Output the (X, Y) coordinate of the center of the cell containing the given text.  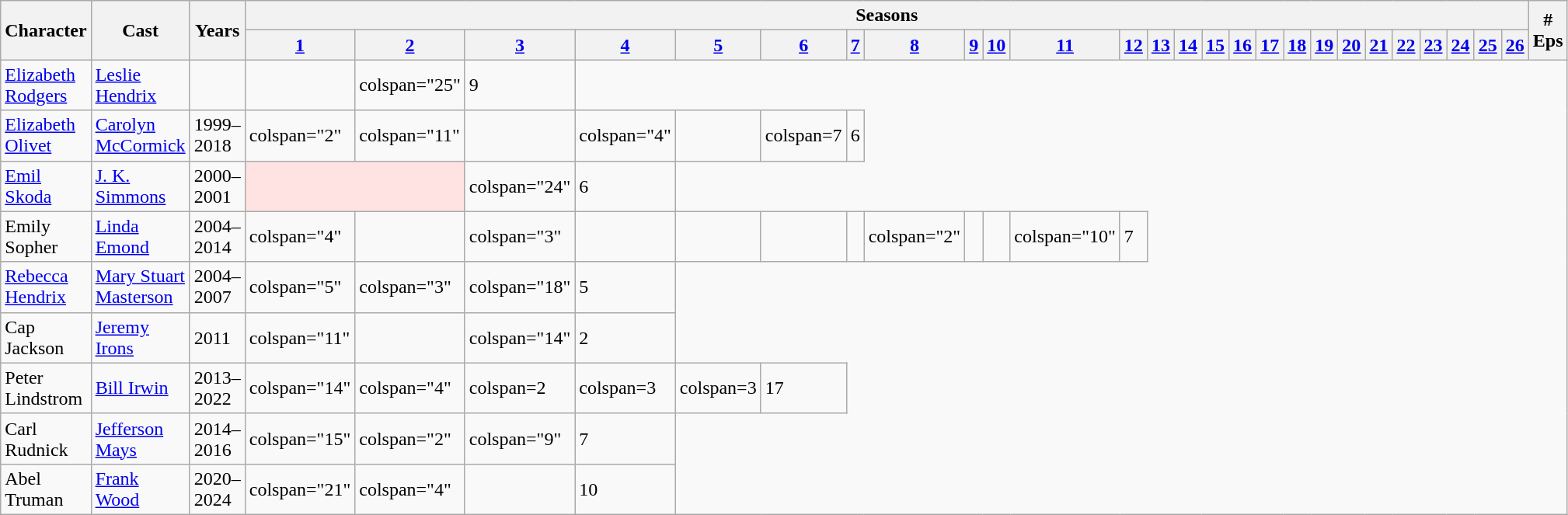
2020–2024 (218, 489)
colspan="9" (520, 438)
Carl Rudnick (46, 438)
Elizabeth Olivet (46, 135)
18 (1298, 45)
Cast (140, 30)
Carolyn McCormick (140, 135)
2014–2016 (218, 438)
12 (1133, 45)
Bill Irwin (140, 388)
Years (218, 30)
# Eps (1548, 30)
colspan="5" (300, 287)
23 (1433, 45)
colspan="15" (300, 438)
4 (625, 45)
Seasons (887, 16)
Leslie Hendrix (140, 85)
Emily Sopher (46, 236)
20 (1352, 45)
colspan="25" (410, 85)
15 (1215, 45)
2011 (218, 337)
colspan="21" (300, 489)
Jeremy Irons (140, 337)
16 (1243, 45)
colspan=2 (520, 388)
26 (1515, 45)
3 (520, 45)
Frank Wood (140, 489)
Cap Jackson (46, 337)
Peter Lindstrom (46, 388)
J. K. Simmons (140, 186)
19 (1324, 45)
colspan="18" (520, 287)
8 (915, 45)
Abel Truman (46, 489)
Character (46, 30)
2000–2001 (218, 186)
2004–2007 (218, 287)
21 (1378, 45)
22 (1406, 45)
Emil Skoda (46, 186)
Jefferson Mays (140, 438)
1 (300, 45)
1999–2018 (218, 135)
14 (1187, 45)
Mary Stuart Masterson (140, 287)
colspan="10" (1065, 236)
colspan=7 (803, 135)
2004–2014 (218, 236)
11 (1065, 45)
colspan="24" (520, 186)
24 (1461, 45)
25 (1487, 45)
Elizabeth Rodgers (46, 85)
13 (1161, 45)
Linda Emond (140, 236)
Rebecca Hendrix (46, 287)
2013–2022 (218, 388)
